Find where the given text appears and provide that cell's center as (x, y) coordinate. 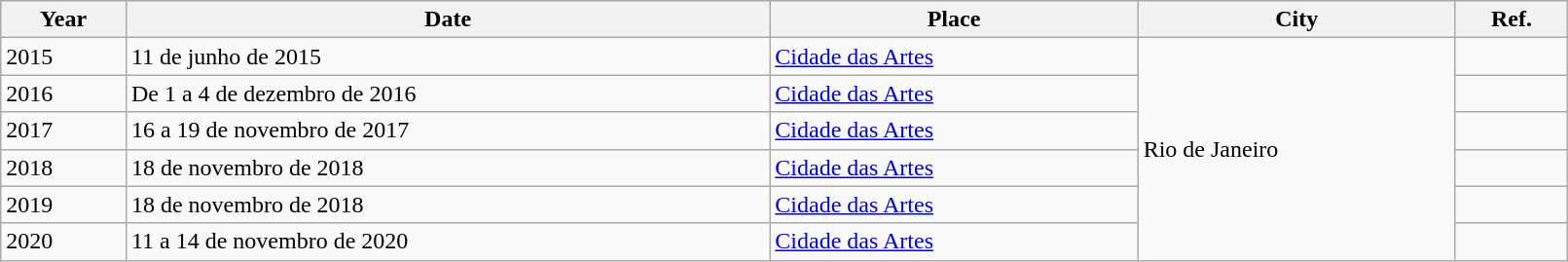
Year (64, 19)
De 1 a 4 de dezembro de 2016 (448, 94)
2020 (64, 242)
2018 (64, 168)
Ref. (1512, 19)
16 a 19 de novembro de 2017 (448, 131)
2016 (64, 94)
11 de junho de 2015 (448, 56)
2019 (64, 205)
City (1296, 19)
Date (448, 19)
2015 (64, 56)
11 a 14 de novembro de 2020 (448, 242)
Place (954, 19)
Rio de Janeiro (1296, 149)
2017 (64, 131)
